Output the (X, Y) coordinate of the center of the cell containing the given text.  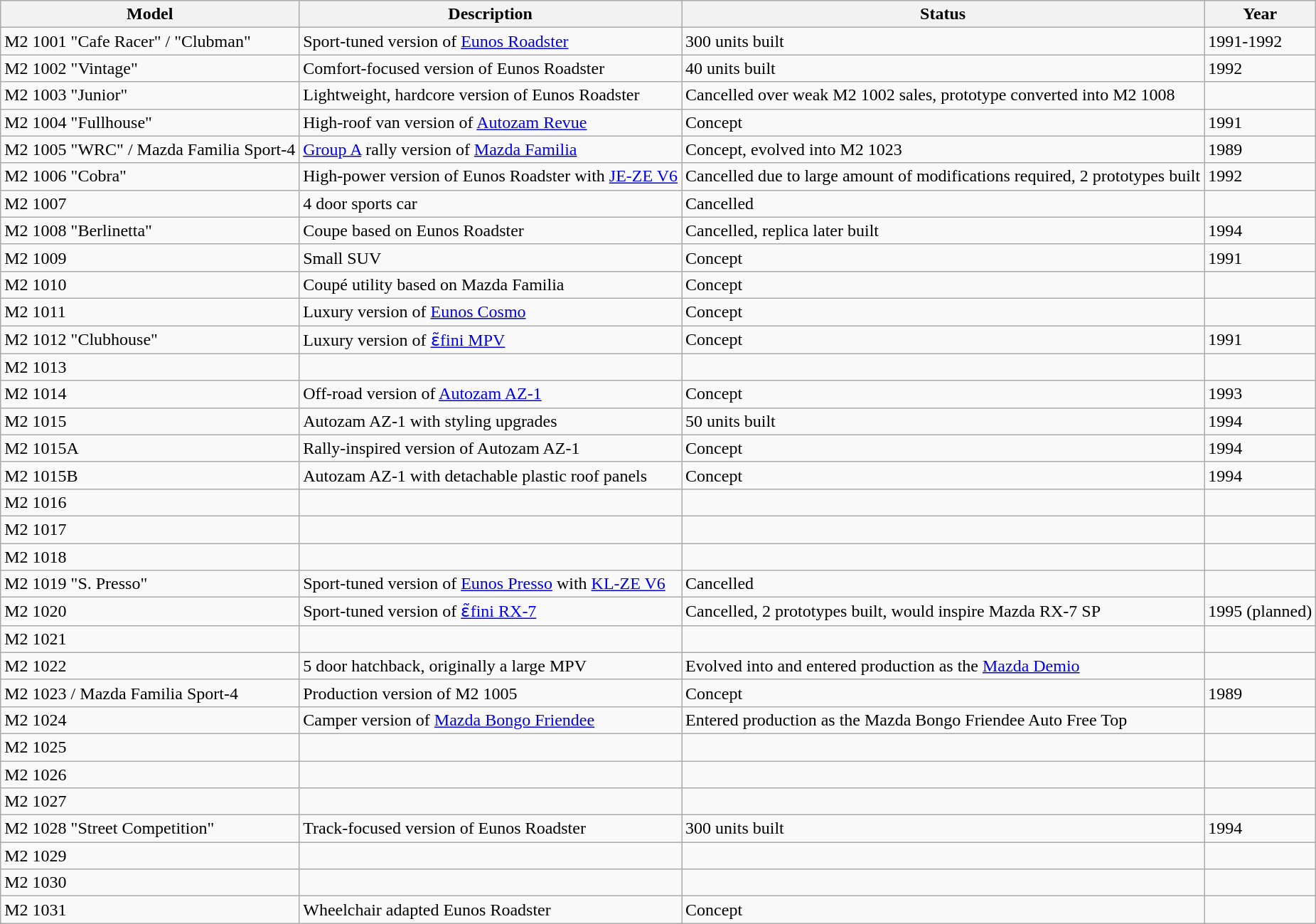
M2 1007 (150, 203)
M2 1017 (150, 529)
Wheelchair adapted Eunos Roadster (491, 910)
40 units built (943, 68)
M2 1016 (150, 502)
4 door sports car (491, 203)
Lightweight, hardcore version of Eunos Roadster (491, 95)
M2 1005 "WRC" / Mazda Familia Sport-4 (150, 149)
Description (491, 14)
Track-focused version of Eunos Roadster (491, 829)
Camper version of Mazda Bongo Friendee (491, 720)
Cancelled, 2 prototypes built, would inspire Mazda RX-7 SP (943, 612)
Sport-tuned version of Eunos Presso with KL-ZE V6 (491, 584)
M2 1024 (150, 720)
Cancelled, replica later built (943, 230)
Concept, evolved into M2 1023 (943, 149)
M2 1015A (150, 448)
Evolved into and entered production as the Mazda Demio (943, 666)
M2 1031 (150, 910)
Off-road version of Autozam AZ-1 (491, 394)
Autozam AZ-1 with detachable plastic roof panels (491, 475)
Coupe based on Eunos Roadster (491, 230)
M2 1026 (150, 775)
Sport-tuned version of ɛ̃fini RX-7 (491, 612)
M2 1002 "Vintage" (150, 68)
1995 (planned) (1260, 612)
1991-1992 (1260, 41)
M2 1013 (150, 367)
Production version of M2 1005 (491, 693)
Status (943, 14)
1993 (1260, 394)
M2 1020 (150, 612)
M2 1009 (150, 257)
Luxury version of Eunos Cosmo (491, 312)
M2 1030 (150, 883)
M2 1010 (150, 285)
Luxury version of ɛ̃fini MPV (491, 340)
M2 1029 (150, 856)
Small SUV (491, 257)
M2 1018 (150, 557)
High-power version of Eunos Roadster with JE-ZE V6 (491, 176)
M2 1023 / Mazda Familia Sport-4 (150, 693)
M2 1015 (150, 421)
M2 1021 (150, 639)
M2 1015B (150, 475)
Group A rally version of Mazda Familia (491, 149)
M2 1022 (150, 666)
Rally-inspired version of Autozam AZ-1 (491, 448)
5 door hatchback, originally a large MPV (491, 666)
Model (150, 14)
M2 1011 (150, 312)
M2 1008 "Berlinetta" (150, 230)
M2 1019 "S. Presso" (150, 584)
M2 1027 (150, 802)
Year (1260, 14)
M2 1004 "Fullhouse" (150, 122)
Coupé utility based on Mazda Familia (491, 285)
M2 1001 "Cafe Racer" / "Clubman" (150, 41)
Comfort-focused version of Eunos Roadster (491, 68)
M2 1012 "Clubhouse" (150, 340)
Entered production as the Mazda Bongo Friendee Auto Free Top (943, 720)
Sport-tuned version of Eunos Roadster (491, 41)
M2 1025 (150, 747)
Cancelled due to large amount of modifications required, 2 prototypes built (943, 176)
M2 1014 (150, 394)
M2 1006 "Cobra" (150, 176)
M2 1003 "Junior" (150, 95)
50 units built (943, 421)
Autozam AZ-1 with styling upgrades (491, 421)
Cancelled over weak M2 1002 sales, prototype converted into M2 1008 (943, 95)
High-roof van version of Autozam Revue (491, 122)
M2 1028 "Street Competition" (150, 829)
